Return the [X, Y] coordinate for the center point of the cell that contains the specified text.  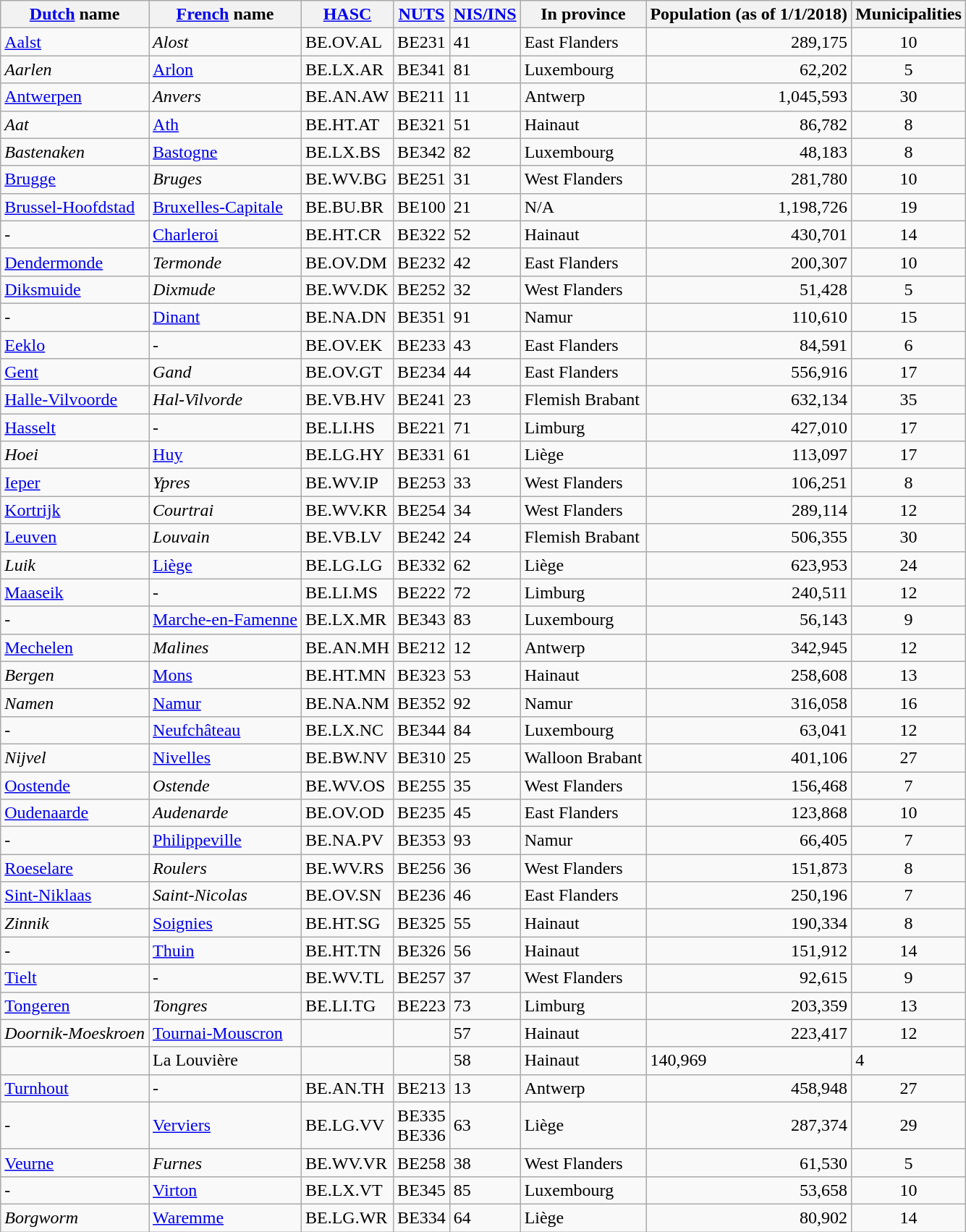
BE.BW.NV [347, 757]
BE.WV.IP [347, 483]
Municipalities [909, 14]
BE236 [422, 896]
BE310 [422, 757]
Antwerpen [75, 97]
42 [485, 262]
Mechelen [75, 647]
BE221 [422, 428]
Verviers [226, 1126]
BE353 [422, 841]
92,615 [749, 978]
BE352 [422, 702]
113,097 [749, 455]
BE.HT.TN [347, 951]
Roulers [226, 868]
BE212 [422, 647]
1,045,593 [749, 97]
Doornik-Moeskroen [75, 1033]
BE.HT.MN [347, 675]
Population (as of 1/1/2018) [749, 14]
Audenarde [226, 813]
52 [485, 234]
44 [485, 373]
51,428 [749, 289]
6 [909, 345]
BE.LX.NC [347, 730]
BE241 [422, 400]
NUTS [422, 14]
Ostende [226, 785]
Bastogne [226, 152]
Bruxelles-Capitale [226, 207]
Ieper [75, 483]
Charleroi [226, 234]
61 [485, 455]
BE.OV.OD [347, 813]
Bruges [226, 179]
Tongeren [75, 1006]
BE.LG.HY [347, 455]
BE325 [422, 923]
BE.LX.MR [347, 620]
427,010 [749, 428]
BE.WV.BG [347, 179]
Maaseik [75, 592]
Waremme [226, 1218]
25 [485, 757]
62,202 [749, 69]
BE.LG.LG [347, 565]
63 [485, 1126]
BE331 [422, 455]
342,945 [749, 647]
In province [583, 14]
15 [909, 317]
BE.OV.EK [347, 345]
HASC [347, 14]
Courtrai [226, 510]
BE258 [422, 1163]
BE.LI.TG [347, 1006]
BE252 [422, 289]
Ath [226, 124]
73 [485, 1006]
281,780 [749, 179]
BE.HT.SG [347, 923]
Hal-Vilvorde [226, 400]
106,251 [749, 483]
BE343 [422, 620]
Louvain [226, 538]
55 [485, 923]
BE.OV.SN [347, 896]
BE332 [422, 565]
223,417 [749, 1033]
287,374 [749, 1126]
Philippeville [226, 841]
41 [485, 42]
Neufchâteau [226, 730]
BE345 [422, 1190]
BE341 [422, 69]
BE223 [422, 1006]
BE344 [422, 730]
19 [909, 207]
BE.LG.WR [347, 1218]
BE.VB.LV [347, 538]
Arlon [226, 69]
Marche-en-Famenne [226, 620]
BE335BE336 [422, 1126]
BE.AN.AW [347, 97]
Roeselare [75, 868]
23 [485, 400]
BE.LI.MS [347, 592]
NIS/INS [485, 14]
151,873 [749, 868]
31 [485, 179]
203,359 [749, 1006]
BE334 [422, 1218]
430,701 [749, 234]
BE.NA.DN [347, 317]
Nivelles [226, 757]
Diksmuide [75, 289]
623,953 [749, 565]
BE.LX.AR [347, 69]
BE231 [422, 42]
Malines [226, 647]
190,334 [749, 923]
Aalst [75, 42]
Kortrijk [75, 510]
Thuin [226, 951]
458,948 [749, 1088]
BE.WV.RS [347, 868]
72 [485, 592]
BE233 [422, 345]
BE.OV.DM [347, 262]
Dendermonde [75, 262]
Aat [75, 124]
58 [485, 1061]
62 [485, 565]
151,912 [749, 951]
93 [485, 841]
Dutch name [75, 14]
91 [485, 317]
BE222 [422, 592]
BE.WV.DK [347, 289]
BE242 [422, 538]
BE.WV.OS [347, 785]
51 [485, 124]
BE322 [422, 234]
250,196 [749, 896]
BE.HT.CR [347, 234]
632,134 [749, 400]
57 [485, 1033]
BE342 [422, 152]
Furnes [226, 1163]
45 [485, 813]
36 [485, 868]
Oostende [75, 785]
Sint-Niklaas [75, 896]
BE256 [422, 868]
Gent [75, 373]
38 [485, 1163]
Leuven [75, 538]
Virton [226, 1190]
Halle-Vilvoorde [75, 400]
64 [485, 1218]
BE.WV.KR [347, 510]
BE323 [422, 675]
BE235 [422, 813]
Brugge [75, 179]
BE255 [422, 785]
Mons [226, 675]
BE253 [422, 483]
BE213 [422, 1088]
16 [909, 702]
85 [485, 1190]
46 [485, 896]
506,355 [749, 538]
BE257 [422, 978]
556,916 [749, 373]
Bergen [75, 675]
56 [485, 951]
258,608 [749, 675]
Gand [226, 373]
BE.AN.TH [347, 1088]
Namen [75, 702]
80,902 [749, 1218]
BE251 [422, 179]
BE.OV.AL [347, 42]
BE.LX.VT [347, 1190]
123,868 [749, 813]
BE.LG.VV [347, 1126]
11 [485, 97]
Soignies [226, 923]
La Louvière [226, 1061]
37 [485, 978]
56,143 [749, 620]
86,782 [749, 124]
Eeklo [75, 345]
BE254 [422, 510]
Dinant [226, 317]
110,610 [749, 317]
43 [485, 345]
BE.NA.PV [347, 841]
82 [485, 152]
BE.OV.GT [347, 373]
Termonde [226, 262]
401,106 [749, 757]
Anvers [226, 97]
BE100 [422, 207]
BE232 [422, 262]
200,307 [749, 262]
BE.AN.MH [347, 647]
Walloon Brabant [583, 757]
BE.NA.NM [347, 702]
BE321 [422, 124]
Hasselt [75, 428]
Hoei [75, 455]
63,041 [749, 730]
92 [485, 702]
61,530 [749, 1163]
289,114 [749, 510]
BE.LX.BS [347, 152]
33 [485, 483]
240,511 [749, 592]
French name [226, 14]
81 [485, 69]
Turnhout [75, 1088]
29 [909, 1126]
BE.WV.VR [347, 1163]
Tielt [75, 978]
Luik [75, 565]
Tournai-Mouscron [226, 1033]
34 [485, 510]
Brussel-Hoofdstad [75, 207]
BE234 [422, 373]
53,658 [749, 1190]
83 [485, 620]
Zinnik [75, 923]
21 [485, 207]
Dixmude [226, 289]
Veurne [75, 1163]
53 [485, 675]
289,175 [749, 42]
Alost [226, 42]
Aarlen [75, 69]
66,405 [749, 841]
BE351 [422, 317]
32 [485, 289]
71 [485, 428]
Saint-Nicolas [226, 896]
Nijvel [75, 757]
Tongres [226, 1006]
Bastenaken [75, 152]
Ypres [226, 483]
1,198,726 [749, 207]
4 [909, 1061]
N/A [583, 207]
BE.LI.HS [347, 428]
156,468 [749, 785]
BE.HT.AT [347, 124]
BE.VB.HV [347, 400]
84,591 [749, 345]
Huy [226, 455]
BE.WV.TL [347, 978]
BE.BU.BR [347, 207]
Oudenaarde [75, 813]
BE326 [422, 951]
48,183 [749, 152]
140,969 [749, 1061]
Borgworm [75, 1218]
BE211 [422, 97]
84 [485, 730]
316,058 [749, 702]
